Search for the cell housing the specified text and yield its (x, y) center coordinate. 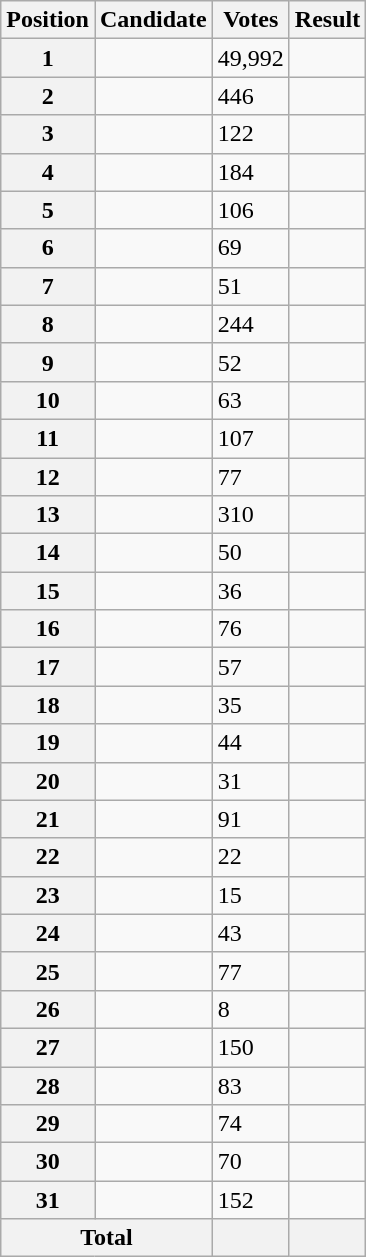
122 (250, 134)
7 (48, 286)
2 (48, 96)
69 (250, 248)
76 (250, 629)
25 (48, 971)
150 (250, 1047)
244 (250, 324)
49,992 (250, 58)
Total (107, 1238)
10 (48, 400)
23 (48, 895)
16 (48, 629)
6 (48, 248)
50 (250, 553)
29 (48, 1124)
Candidate (153, 20)
83 (250, 1085)
36 (250, 591)
20 (48, 781)
3 (48, 134)
19 (48, 743)
70 (250, 1162)
24 (48, 933)
43 (250, 933)
18 (48, 705)
21 (48, 819)
52 (250, 362)
44 (250, 743)
74 (250, 1124)
184 (250, 172)
30 (48, 1162)
107 (250, 438)
1 (48, 58)
27 (48, 1047)
26 (48, 1009)
5 (48, 210)
12 (48, 477)
4 (48, 172)
51 (250, 286)
446 (250, 96)
106 (250, 210)
35 (250, 705)
14 (48, 553)
Votes (250, 20)
310 (250, 515)
Position (48, 20)
9 (48, 362)
Result (327, 20)
17 (48, 667)
11 (48, 438)
57 (250, 667)
91 (250, 819)
152 (250, 1200)
63 (250, 400)
13 (48, 515)
28 (48, 1085)
